Locate the cell with the specified text and output its (x, y) center coordinate. 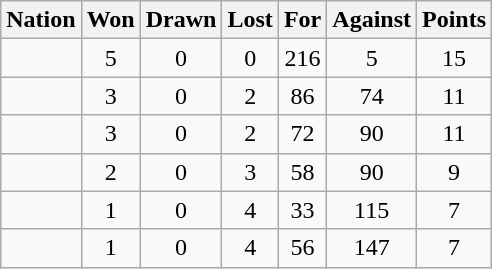
9 (454, 172)
86 (302, 96)
Won (110, 20)
Against (372, 20)
56 (302, 248)
216 (302, 58)
Lost (250, 20)
33 (302, 210)
For (302, 20)
147 (372, 248)
Drawn (181, 20)
Points (454, 20)
Nation (41, 20)
58 (302, 172)
72 (302, 134)
115 (372, 210)
74 (372, 96)
15 (454, 58)
